Identify which cell holds the provided text, then report its [X, Y] central coordinate. 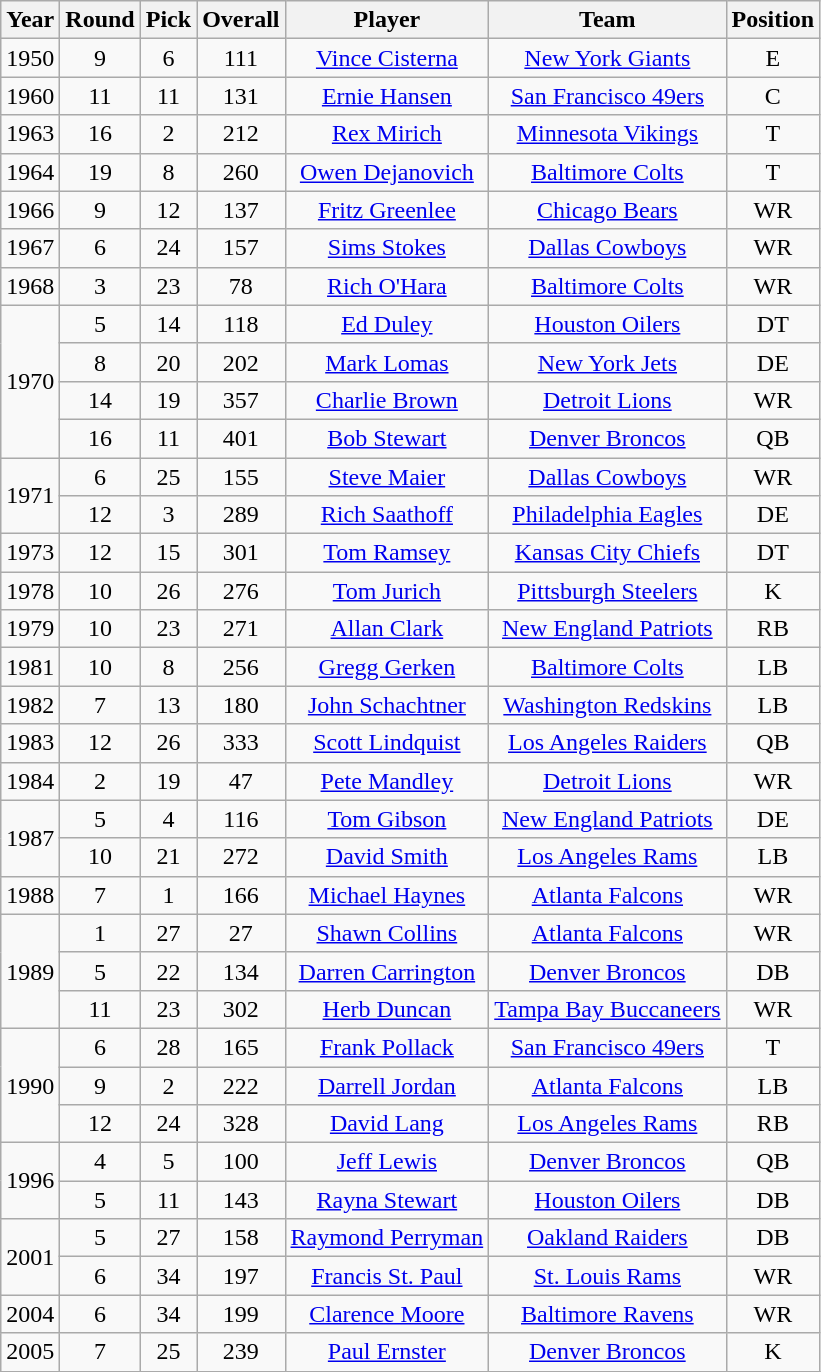
118 [241, 324]
Fritz Greenlee [387, 210]
260 [241, 172]
1963 [30, 134]
2005 [30, 1352]
1966 [30, 210]
John Schachtner [387, 705]
Team [608, 20]
St. Louis Rams [608, 1276]
165 [241, 1047]
1967 [30, 248]
Scott Lindquist [387, 743]
1987 [30, 838]
Baltimore Ravens [608, 1314]
Overall [241, 20]
357 [241, 400]
47 [241, 781]
Tampa Bay Buccaneers [608, 1009]
1960 [30, 96]
197 [241, 1276]
28 [168, 1047]
166 [241, 895]
David Smith [387, 857]
E [773, 58]
Steve Maier [387, 477]
1982 [30, 705]
1984 [30, 781]
Rich O'Hara [387, 286]
1978 [30, 591]
78 [241, 286]
Frank Pollack [387, 1047]
111 [241, 58]
1970 [30, 381]
Herb Duncan [387, 1009]
333 [241, 743]
1981 [30, 667]
Sims Stokes [387, 248]
Position [773, 20]
15 [168, 553]
Allan Clark [387, 629]
Michael Haynes [387, 895]
21 [168, 857]
289 [241, 515]
202 [241, 362]
Raymond Perryman [387, 1238]
137 [241, 210]
Pittsburgh Steelers [608, 591]
276 [241, 591]
Paul Ernster [387, 1352]
100 [241, 1162]
2001 [30, 1257]
212 [241, 134]
Rich Saathoff [387, 515]
Owen Dejanovich [387, 172]
Bob Stewart [387, 438]
180 [241, 705]
Year [30, 20]
New York Giants [608, 58]
Oakland Raiders [608, 1238]
222 [241, 1085]
C [773, 96]
Jeff Lewis [387, 1162]
Francis St. Paul [387, 1276]
Los Angeles Raiders [608, 743]
1990 [30, 1085]
Ernie Hansen [387, 96]
13 [168, 705]
302 [241, 1009]
Rex Mirich [387, 134]
Rayna Stewart [387, 1200]
22 [168, 971]
301 [241, 553]
1996 [30, 1181]
Tom Jurich [387, 591]
Player [387, 20]
2004 [30, 1314]
Tom Gibson [387, 819]
Clarence Moore [387, 1314]
157 [241, 248]
Charlie Brown [387, 400]
Kansas City Chiefs [608, 553]
401 [241, 438]
1983 [30, 743]
Ed Duley [387, 324]
1971 [30, 496]
Round [100, 20]
Tom Ramsey [387, 553]
1973 [30, 553]
1989 [30, 971]
256 [241, 667]
199 [241, 1314]
New York Jets [608, 362]
134 [241, 971]
20 [168, 362]
1968 [30, 286]
239 [241, 1352]
Chicago Bears [608, 210]
1950 [30, 58]
1979 [30, 629]
Washington Redskins [608, 705]
Gregg Gerken [387, 667]
328 [241, 1124]
155 [241, 477]
Darren Carrington [387, 971]
Minnesota Vikings [608, 134]
Pete Mandley [387, 781]
Pick [168, 20]
143 [241, 1200]
116 [241, 819]
Vince Cisterna [387, 58]
Philadelphia Eagles [608, 515]
1964 [30, 172]
131 [241, 96]
1988 [30, 895]
158 [241, 1238]
David Lang [387, 1124]
271 [241, 629]
Shawn Collins [387, 933]
Mark Lomas [387, 362]
Darrell Jordan [387, 1085]
272 [241, 857]
